Extract the [x, y] coordinate from the center of the cell holding the provided text.  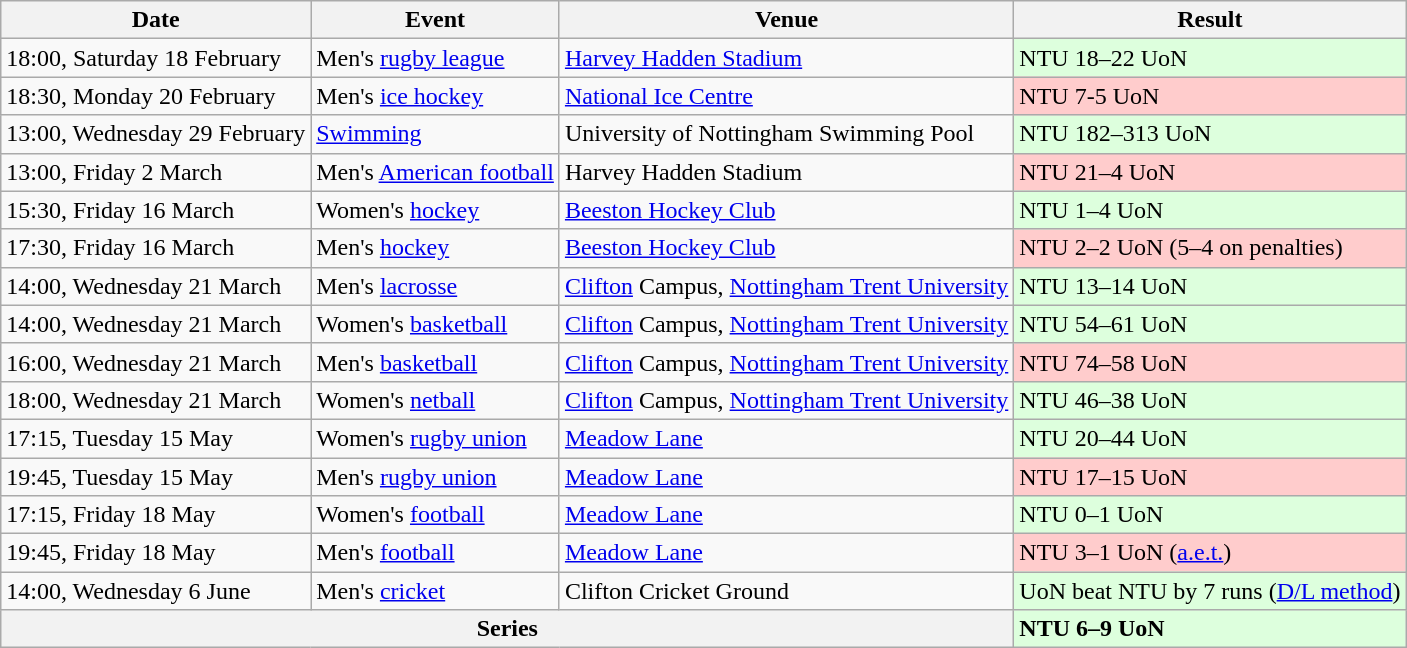
Date [156, 20]
Women's hockey [436, 210]
Event [436, 20]
University of Nottingham Swimming Pool [786, 134]
13:00, Friday 2 March [156, 172]
17:15, Friday 18 May [156, 515]
NTU 18–22 UoN [1210, 58]
NTU 182–313 UoN [1210, 134]
Result [1210, 20]
Men's rugby league [436, 58]
Swimming [436, 134]
Men's rugby union [436, 477]
Women's rugby union [436, 438]
18:30, Monday 20 February [156, 96]
Women's football [436, 515]
NTU 46–38 UoN [1210, 400]
NTU 7-5 UoN [1210, 96]
Men's hockey [436, 248]
17:30, Friday 16 March [156, 248]
15:30, Friday 16 March [156, 210]
Clifton Cricket Ground [786, 591]
NTU 17–15 UoN [1210, 477]
17:15, Tuesday 15 May [156, 438]
NTU 3–1 UoN (a.e.t.) [1210, 553]
19:45, Friday 18 May [156, 553]
Series [508, 629]
Venue [786, 20]
Men's ice hockey [436, 96]
Women's netball [436, 400]
Men's American football [436, 172]
18:00, Wednesday 21 March [156, 400]
19:45, Tuesday 15 May [156, 477]
Women's basketball [436, 324]
Men's basketball [436, 362]
NTU 2–2 UoN (5–4 on penalties) [1210, 248]
14:00, Wednesday 6 June [156, 591]
NTU 54–61 UoN [1210, 324]
NTU 0–1 UoN [1210, 515]
NTU 1–4 UoN [1210, 210]
NTU 21–4 UoN [1210, 172]
National Ice Centre [786, 96]
NTU 6–9 UoN [1210, 629]
Men's lacrosse [436, 286]
18:00, Saturday 18 February [156, 58]
NTU 74–58 UoN [1210, 362]
NTU 13–14 UoN [1210, 286]
13:00, Wednesday 29 February [156, 134]
16:00, Wednesday 21 March [156, 362]
Men's cricket [436, 591]
NTU 20–44 UoN [1210, 438]
UoN beat NTU by 7 runs (D/L method) [1210, 591]
Men's football [436, 553]
